Find where the given text appears and provide that cell's center as (x, y) coordinate. 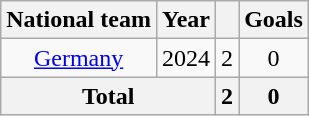
Year (186, 20)
Germany (79, 58)
National team (79, 20)
Goals (274, 20)
2024 (186, 58)
Total (108, 96)
